Identify which cell holds the provided text, then report its [X, Y] central coordinate. 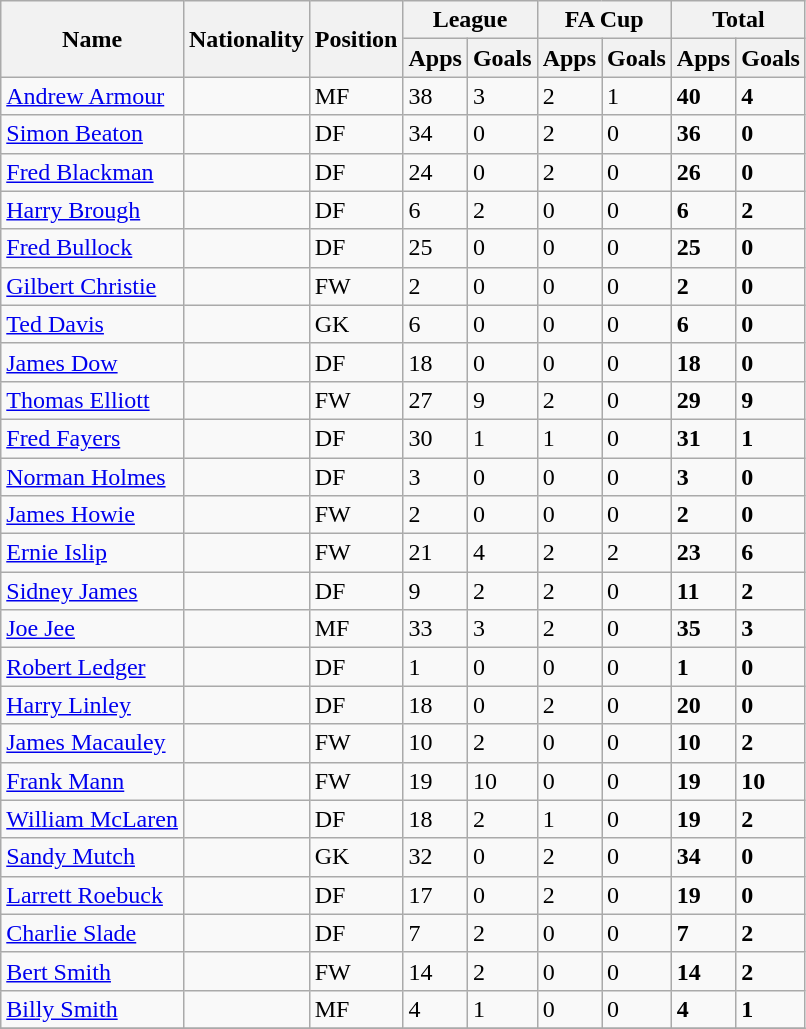
38 [435, 96]
17 [435, 895]
33 [435, 629]
35 [703, 629]
Frank Mann [92, 781]
Bert Smith [92, 971]
32 [435, 857]
Total [738, 20]
Simon Beaton [92, 134]
Sidney James [92, 591]
Billy Smith [92, 1009]
30 [435, 438]
21 [435, 553]
Charlie Slade [92, 933]
James Macauley [92, 743]
League [470, 20]
Ernie Islip [92, 553]
Ted Davis [92, 324]
FA Cup [604, 20]
Gilbert Christie [92, 286]
Larrett Roebuck [92, 895]
Harry Linley [92, 705]
Andrew Armour [92, 96]
20 [703, 705]
11 [703, 591]
Joe Jee [92, 629]
Thomas Elliott [92, 400]
31 [703, 438]
29 [703, 400]
26 [703, 172]
James Dow [92, 362]
24 [435, 172]
Norman Holmes [92, 477]
Fred Blackman [92, 172]
James Howie [92, 515]
Sandy Mutch [92, 857]
Position [356, 39]
Harry Brough [92, 210]
Fred Bullock [92, 248]
Robert Ledger [92, 667]
40 [703, 96]
36 [703, 134]
William McLaren [92, 819]
Fred Fayers [92, 438]
Name [92, 39]
Nationality [246, 39]
27 [435, 400]
23 [703, 553]
